Provide the [x, y] coordinate of the cell's center where the given text is located.  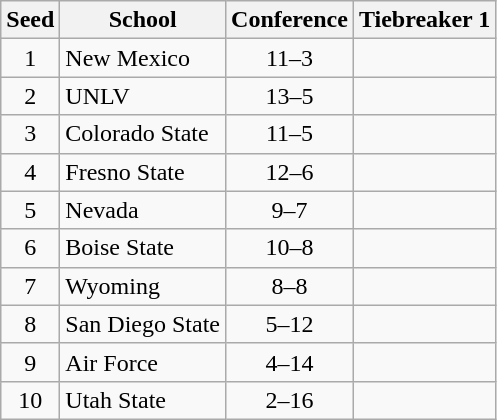
5 [30, 210]
10 [30, 400]
Conference [290, 20]
6 [30, 248]
New Mexico [143, 58]
Boise State [143, 248]
12–6 [290, 172]
Seed [30, 20]
8 [30, 324]
8–8 [290, 286]
2–16 [290, 400]
Wyoming [143, 286]
3 [30, 134]
2 [30, 96]
Utah State [143, 400]
Fresno State [143, 172]
9 [30, 362]
1 [30, 58]
11–5 [290, 134]
Air Force [143, 362]
Nevada [143, 210]
UNLV [143, 96]
10–8 [290, 248]
13–5 [290, 96]
4 [30, 172]
11–3 [290, 58]
4–14 [290, 362]
Tiebreaker 1 [424, 20]
5–12 [290, 324]
9–7 [290, 210]
San Diego State [143, 324]
Colorado State [143, 134]
School [143, 20]
7 [30, 286]
